Capture the cell that displays the provided text and extract its [X, Y] central coordinate. 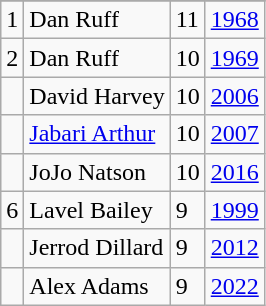
2 [12, 58]
1969 [234, 58]
2016 [234, 172]
Alex Adams [97, 286]
6 [12, 210]
2022 [234, 286]
1968 [234, 20]
1 [12, 20]
David Harvey [97, 96]
2006 [234, 96]
JoJo Natson [97, 172]
Jabari Arthur [97, 134]
2007 [234, 134]
1999 [234, 210]
Jerrod Dillard [97, 248]
Lavel Bailey [97, 210]
11 [188, 20]
2012 [234, 248]
